Output the (x, y) coordinate of the center of the cell containing the given text.  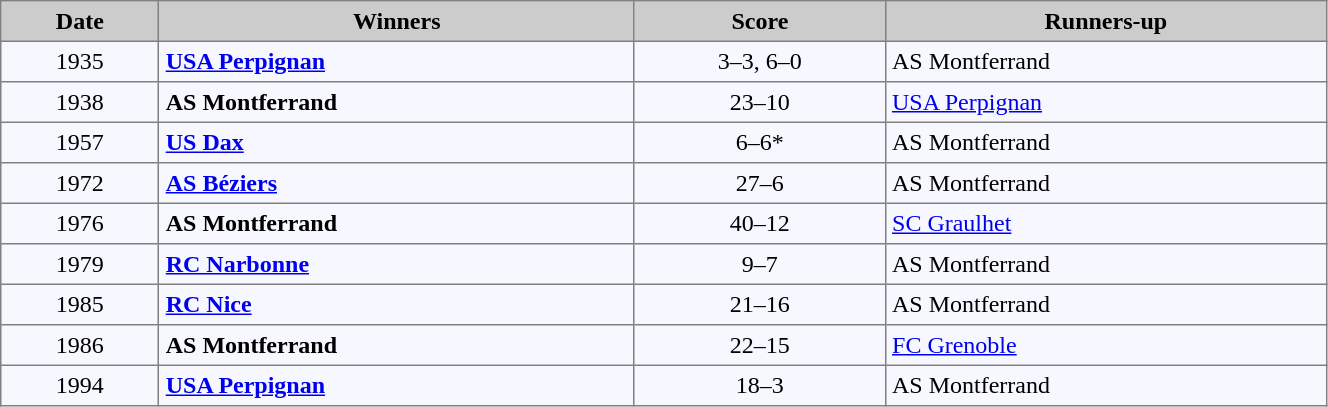
RC Narbonne (397, 264)
1935 (80, 61)
6–6* (760, 142)
21–16 (760, 304)
US Dax (397, 142)
18–3 (760, 385)
AS Béziers (397, 183)
9–7 (760, 264)
SC Graulhet (1106, 223)
FC Grenoble (1106, 345)
Runners-up (1106, 21)
22–15 (760, 345)
RC Nice (397, 304)
1972 (80, 183)
Date (80, 21)
27–6 (760, 183)
1938 (80, 102)
1976 (80, 223)
1985 (80, 304)
40–12 (760, 223)
23–10 (760, 102)
3–3, 6–0 (760, 61)
Score (760, 21)
1979 (80, 264)
1986 (80, 345)
Winners (397, 21)
1994 (80, 385)
1957 (80, 142)
